Determine the [X, Y] coordinate at the center of the cell enclosing the given text.  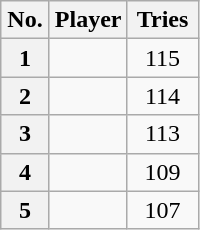
107 [162, 210]
4 [26, 172]
2 [26, 96]
Player [88, 20]
3 [26, 134]
Tries [162, 20]
109 [162, 172]
114 [162, 96]
No. [26, 20]
1 [26, 58]
115 [162, 58]
113 [162, 134]
5 [26, 210]
